Return [X, Y] of the center of cell containing provided text 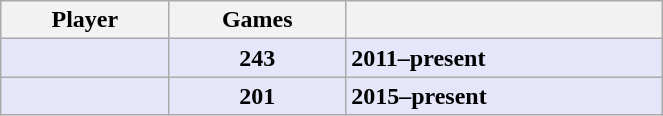
2015–present [504, 96]
Games [258, 20]
243 [258, 58]
Player [85, 20]
2011–present [504, 58]
201 [258, 96]
